Scan for the cell matching the given text and deliver its [x, y] coordinate at center. 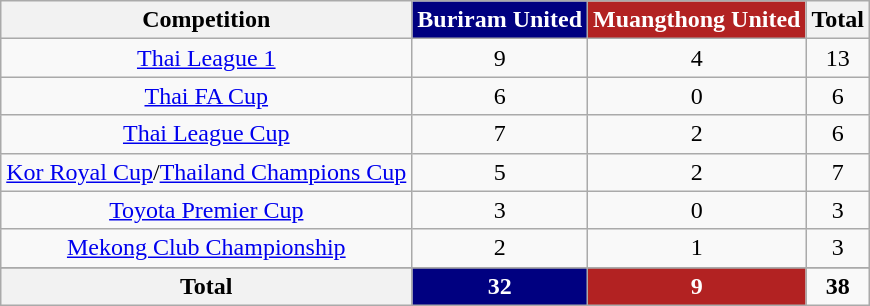
Buriram United [500, 20]
Muangthong United [697, 20]
Toyota Premier Cup [206, 210]
5 [500, 172]
Kor Royal Cup/Thailand Champions Cup [206, 172]
4 [697, 58]
1 [697, 248]
Thai League Cup [206, 134]
32 [500, 286]
Mekong Club Championship [206, 248]
13 [838, 58]
Thai FA Cup [206, 96]
38 [838, 286]
Competition [206, 20]
Thai League 1 [206, 58]
